Return the (x, y) coordinate for the center point of the cell that contains the specified text.  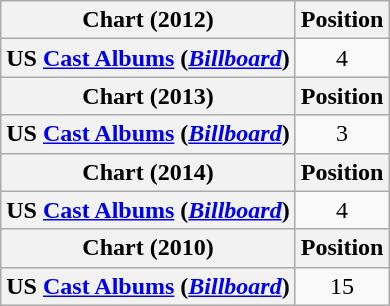
3 (342, 134)
Chart (2013) (148, 96)
Chart (2014) (148, 172)
Chart (2012) (148, 20)
15 (342, 286)
Chart (2010) (148, 248)
